Output the [x, y] coordinate of the center of the cell containing the given text.  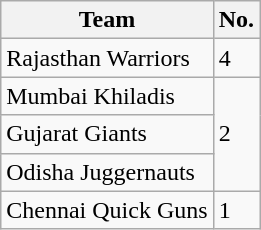
Mumbai Khiladis [107, 96]
1 [236, 210]
No. [236, 20]
Team [107, 20]
Odisha Juggernauts [107, 172]
Rajasthan Warriors [107, 58]
4 [236, 58]
2 [236, 134]
Gujarat Giants [107, 134]
Chennai Quick Guns [107, 210]
